Pinpoint the cell where the given text exists, returning its (x, y) midpoint coordinate. 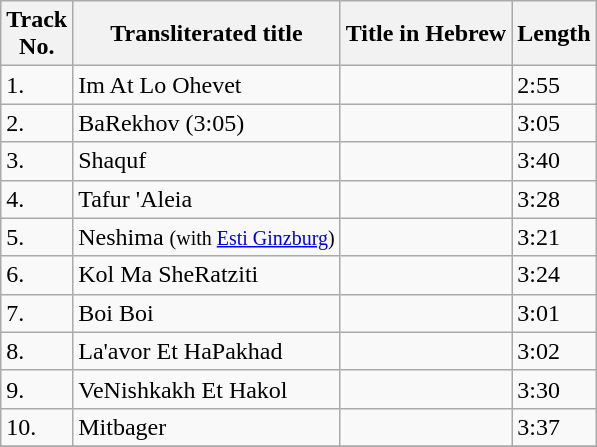
3:40 (554, 161)
Tafur 'Aleia (207, 199)
BaRekhov (3:05) (207, 123)
3:21 (554, 237)
Length (554, 34)
3:30 (554, 389)
3:01 (554, 313)
2:55 (554, 85)
Shaquf (207, 161)
8. (37, 351)
Kol Ma SheRatziti (207, 275)
Mitbager (207, 427)
6. (37, 275)
Transliterated title (207, 34)
Boi Boi (207, 313)
3:24 (554, 275)
3. (37, 161)
VeNishkakh Et Hakol (207, 389)
5. (37, 237)
TrackNo. (37, 34)
10. (37, 427)
4. (37, 199)
Neshima (with Esti Ginzburg) (207, 237)
3:05 (554, 123)
2. (37, 123)
1. (37, 85)
3:37 (554, 427)
9. (37, 389)
7. (37, 313)
Im At Lo Ohevet (207, 85)
3:28 (554, 199)
3:02 (554, 351)
La'avor Et HaPakhad (207, 351)
Title in Hebrew (426, 34)
